Output the (X, Y) coordinate of the center of the cell containing the given text.  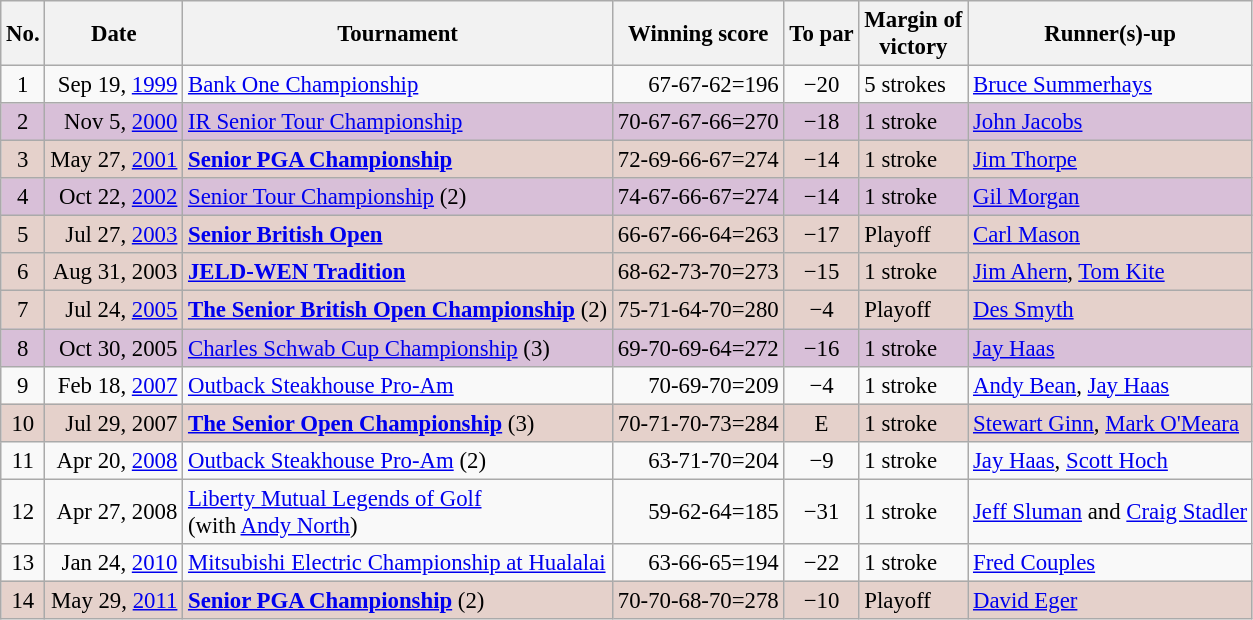
8 (23, 348)
Jim Thorpe (1110, 160)
Senior PGA Championship (2) (398, 600)
−15 (822, 273)
70-67-67-66=270 (699, 122)
Stewart Ginn, Mark O'Meara (1110, 423)
75-71-64-70=280 (699, 310)
Charles Schwab Cup Championship (3) (398, 348)
Nov 5, 2000 (114, 122)
−16 (822, 348)
10 (23, 423)
Outback Steakhouse Pro-Am (398, 385)
David Eger (1110, 600)
Jul 27, 2003 (114, 235)
May 27, 2001 (114, 160)
Margin ofvictory (914, 34)
Gil Morgan (1110, 197)
Jay Haas (1110, 348)
Andy Bean, Jay Haas (1110, 385)
Mitsubishi Electric Championship at Hualalai (398, 563)
70-70-68-70=278 (699, 600)
Sep 19, 1999 (114, 85)
12 (23, 512)
Oct 22, 2002 (114, 197)
4 (23, 197)
69-70-69-64=272 (699, 348)
Jul 29, 2007 (114, 423)
70-69-70=209 (699, 385)
−10 (822, 600)
Liberty Mutual Legends of Golf(with Andy North) (398, 512)
Tournament (398, 34)
No. (23, 34)
Senior PGA Championship (398, 160)
2 (23, 122)
Bruce Summerhays (1110, 85)
Jim Ahern, Tom Kite (1110, 273)
5 (23, 235)
Fred Couples (1110, 563)
May 29, 2011 (114, 600)
70-71-70-73=284 (699, 423)
Jeff Sluman and Craig Stadler (1110, 512)
Bank One Championship (398, 85)
67-67-62=196 (699, 85)
JELD-WEN Tradition (398, 273)
Jay Haas, Scott Hoch (1110, 460)
To par (822, 34)
Oct 30, 2005 (114, 348)
IR Senior Tour Championship (398, 122)
Runner(s)-up (1110, 34)
The Senior Open Championship (3) (398, 423)
1 (23, 85)
5 strokes (914, 85)
Carl Mason (1110, 235)
3 (23, 160)
68-62-73-70=273 (699, 273)
−20 (822, 85)
6 (23, 273)
14 (23, 600)
63-66-65=194 (699, 563)
−9 (822, 460)
Aug 31, 2003 (114, 273)
59-62-64=185 (699, 512)
Winning score (699, 34)
9 (23, 385)
−22 (822, 563)
Apr 20, 2008 (114, 460)
Jan 24, 2010 (114, 563)
−17 (822, 235)
7 (23, 310)
−18 (822, 122)
66-67-66-64=263 (699, 235)
−31 (822, 512)
E (822, 423)
Des Smyth (1110, 310)
The Senior British Open Championship (2) (398, 310)
Apr 27, 2008 (114, 512)
72-69-66-67=274 (699, 160)
Outback Steakhouse Pro-Am (2) (398, 460)
63-71-70=204 (699, 460)
Senior British Open (398, 235)
Date (114, 34)
Jul 24, 2005 (114, 310)
John Jacobs (1110, 122)
13 (23, 563)
74-67-66-67=274 (699, 197)
Senior Tour Championship (2) (398, 197)
Feb 18, 2007 (114, 385)
11 (23, 460)
